For the text-containing cell, return its midpoint in [x, y] coordinate format. 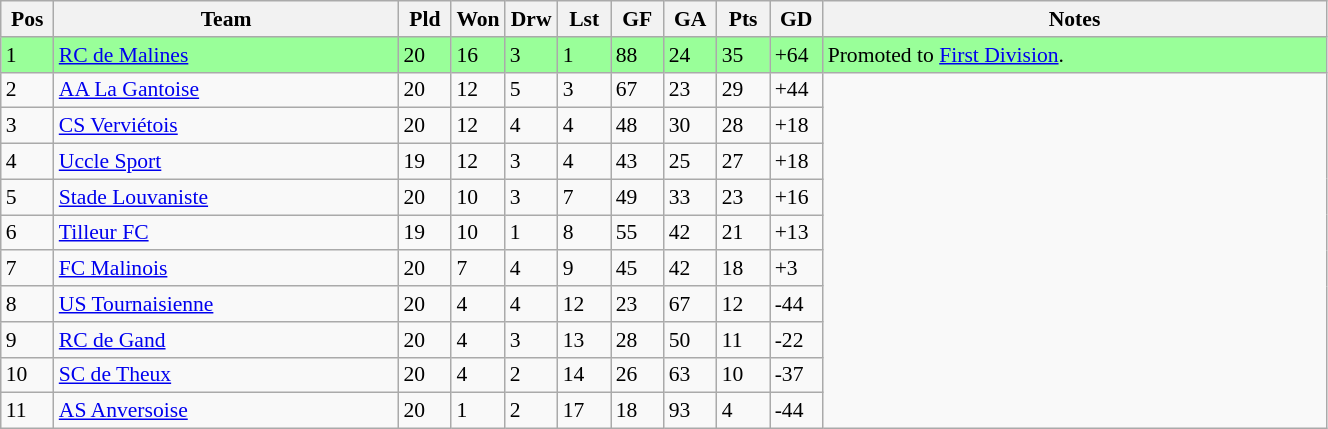
+16 [796, 197]
+44 [796, 90]
+3 [796, 269]
49 [638, 197]
30 [690, 126]
21 [744, 233]
FC Malinois [226, 269]
88 [638, 55]
-22 [796, 340]
AA La Gantoise [226, 90]
Team [226, 19]
AS Anversoise [226, 411]
Pos [28, 19]
55 [638, 233]
+13 [796, 233]
Stade Louvaniste [226, 197]
35 [744, 55]
29 [744, 90]
6 [28, 233]
Pts [744, 19]
45 [638, 269]
RC de Malines [226, 55]
13 [584, 340]
Lst [584, 19]
27 [744, 162]
33 [690, 197]
25 [690, 162]
Uccle Sport [226, 162]
50 [690, 340]
14 [584, 375]
Won [478, 19]
48 [638, 126]
Pld [424, 19]
US Tournaisienne [226, 304]
Promoted to First Division. [1075, 55]
RC de Gand [226, 340]
-37 [796, 375]
GF [638, 19]
16 [478, 55]
+64 [796, 55]
GA [690, 19]
GD [796, 19]
43 [638, 162]
Tilleur FC [226, 233]
CS Verviétois [226, 126]
24 [690, 55]
63 [690, 375]
17 [584, 411]
SC de Theux [226, 375]
Notes [1075, 19]
26 [638, 375]
93 [690, 411]
Drw [532, 19]
